Capture the cell that displays the provided text and extract its (X, Y) central coordinate. 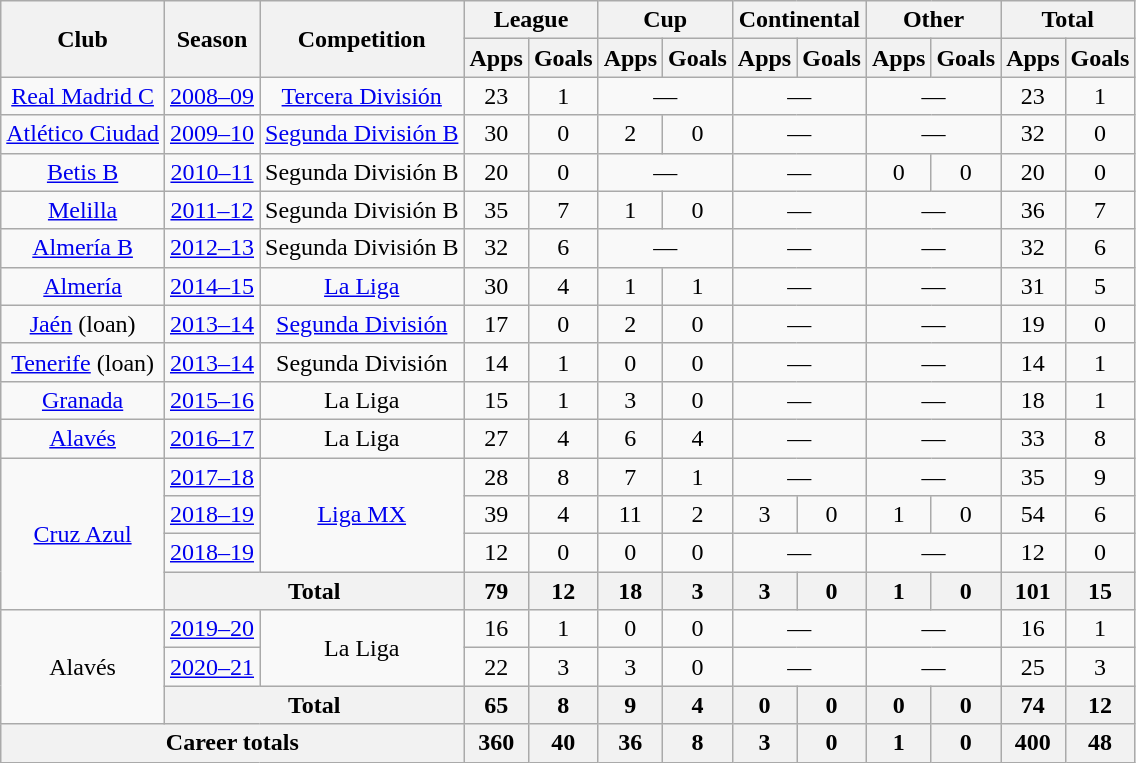
2008–09 (212, 96)
2012–13 (212, 248)
25 (1033, 667)
2020–21 (212, 667)
31 (1033, 286)
17 (496, 324)
79 (496, 591)
Cup (665, 20)
Granada (83, 400)
Competition (362, 39)
74 (1033, 705)
Tenerife (loan) (83, 362)
Melilla (83, 210)
Club (83, 39)
League (531, 20)
Season (212, 39)
360 (496, 743)
2017–18 (212, 477)
27 (496, 438)
2016–17 (212, 438)
Continental (799, 20)
2019–20 (212, 629)
28 (496, 477)
Betis B (83, 172)
101 (1033, 591)
2010–11 (212, 172)
2014–15 (212, 286)
39 (496, 515)
40 (563, 743)
Jaén (loan) (83, 324)
2009–10 (212, 134)
Almería B (83, 248)
Liga MX (362, 515)
54 (1033, 515)
48 (1100, 743)
Career totals (232, 743)
Tercera División (362, 96)
400 (1033, 743)
22 (496, 667)
33 (1033, 438)
Real Madrid C (83, 96)
Almería (83, 286)
Atlético Ciudad (83, 134)
Other (933, 20)
19 (1033, 324)
2015–16 (212, 400)
5 (1100, 286)
65 (496, 705)
11 (630, 515)
2011–12 (212, 210)
Cruz Azul (83, 534)
